For the text-containing cell, return its midpoint in [x, y] coordinate format. 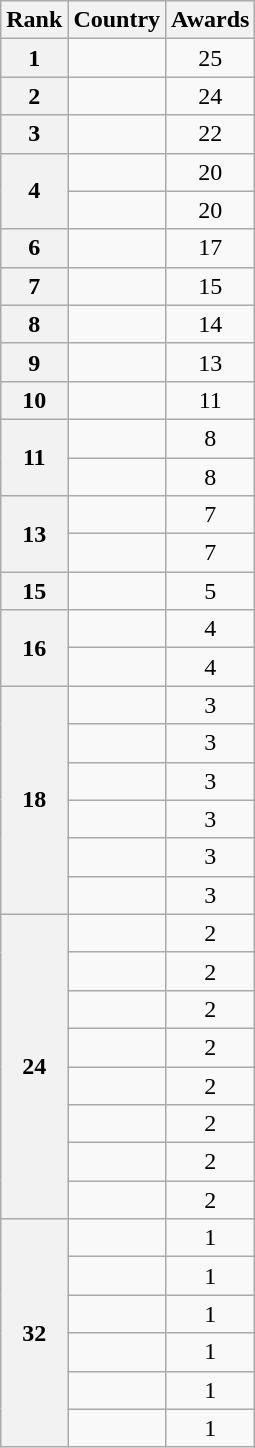
9 [34, 362]
6 [34, 248]
10 [34, 400]
Rank [34, 20]
16 [34, 648]
32 [34, 1333]
25 [210, 58]
5 [210, 591]
Awards [210, 20]
Country [117, 20]
22 [210, 134]
17 [210, 248]
14 [210, 324]
18 [34, 800]
